Find where the given text appears and provide that cell's center as [X, Y] coordinate. 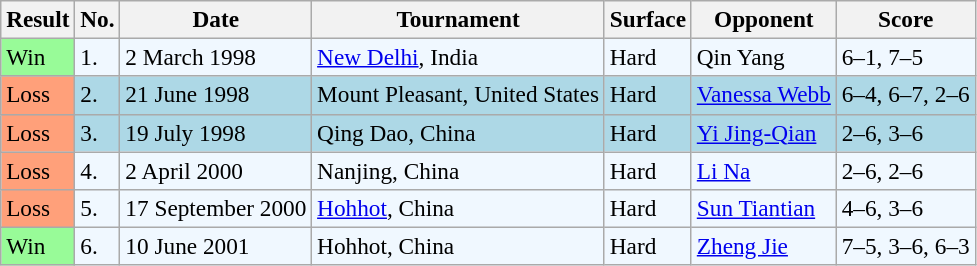
Score [906, 19]
Tournament [458, 19]
2. [98, 95]
Qin Yang [764, 57]
17 September 2000 [216, 208]
2 March 1998 [216, 57]
21 June 1998 [216, 95]
Date [216, 19]
5. [98, 208]
Nanjing, China [458, 170]
2 April 2000 [216, 170]
6–1, 7–5 [906, 57]
Zheng Jie [764, 246]
Sun Tiantian [764, 208]
6. [98, 246]
Li Na [764, 170]
Mount Pleasant, United States [458, 95]
4. [98, 170]
6–4, 6–7, 2–6 [906, 95]
New Delhi, India [458, 57]
3. [98, 133]
Surface [648, 19]
No. [98, 19]
7–5, 3–6, 6–3 [906, 246]
Vanessa Webb [764, 95]
2–6, 2–6 [906, 170]
Opponent [764, 19]
10 June 2001 [216, 246]
Yi Jing-Qian [764, 133]
Result [38, 19]
2–6, 3–6 [906, 133]
1. [98, 57]
4–6, 3–6 [906, 208]
19 July 1998 [216, 133]
Qing Dao, China [458, 133]
